Return the (X, Y) coordinate for the center point of the cell that contains the specified text.  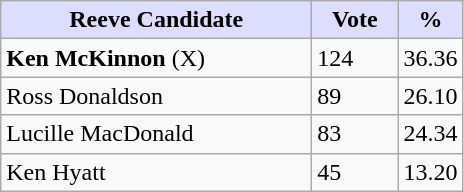
% (430, 20)
36.36 (430, 58)
89 (355, 96)
45 (355, 172)
124 (355, 58)
13.20 (430, 172)
Vote (355, 20)
Ken McKinnon (X) (156, 58)
26.10 (430, 96)
Ken Hyatt (156, 172)
Reeve Candidate (156, 20)
Lucille MacDonald (156, 134)
Ross Donaldson (156, 96)
83 (355, 134)
24.34 (430, 134)
